Extract the [X, Y] coordinate from the center of the cell holding the provided text.  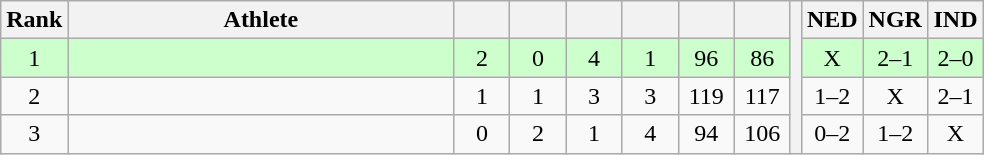
94 [706, 134]
2–0 [955, 58]
Athlete [261, 20]
Rank [34, 20]
96 [706, 58]
86 [762, 58]
106 [762, 134]
NED [832, 20]
IND [955, 20]
119 [706, 96]
NGR [895, 20]
117 [762, 96]
0–2 [832, 134]
